Determine the [X, Y] coordinate at the center of the cell enclosing the given text.  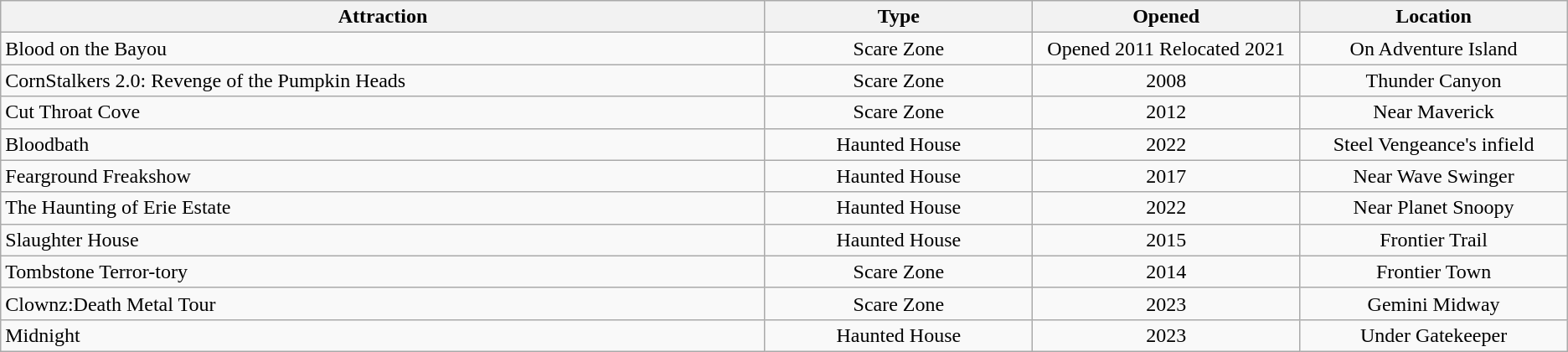
Under Gatekeeper [1434, 335]
2015 [1166, 240]
CornStalkers 2.0: Revenge of the Pumpkin Heads [383, 80]
The Haunting of Erie Estate [383, 208]
2012 [1166, 112]
Blood on the Bayou [383, 49]
Bloodbath [383, 144]
Midnight [383, 335]
On Adventure Island [1434, 49]
Near Wave Swinger [1434, 176]
Frontier Trail [1434, 240]
Fearground Freakshow [383, 176]
Opened 2011 Relocated 2021 [1166, 49]
Slaughter House [383, 240]
2014 [1166, 272]
Clownz:Death Metal Tour [383, 303]
Opened [1166, 17]
Type [898, 17]
Location [1434, 17]
2008 [1166, 80]
Frontier Town [1434, 272]
Steel Vengeance's infield [1434, 144]
Cut Throat Cove [383, 112]
Tombstone Terror-tory [383, 272]
Near Maverick [1434, 112]
Gemini Midway [1434, 303]
Thunder Canyon [1434, 80]
Near Planet Snoopy [1434, 208]
Attraction [383, 17]
2017 [1166, 176]
